From the cell containing the given text, extract its center point as (x, y) coordinate. 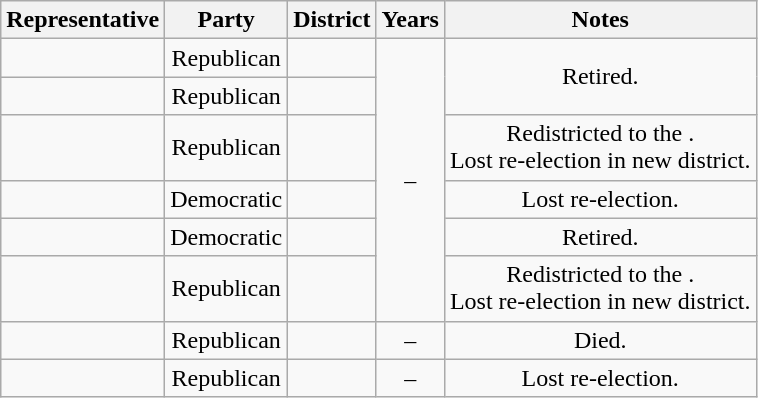
District (332, 20)
Notes (600, 20)
Representative (83, 20)
Years (410, 20)
Party (226, 20)
Died. (600, 340)
